Capture the cell that displays the provided text and extract its [x, y] central coordinate. 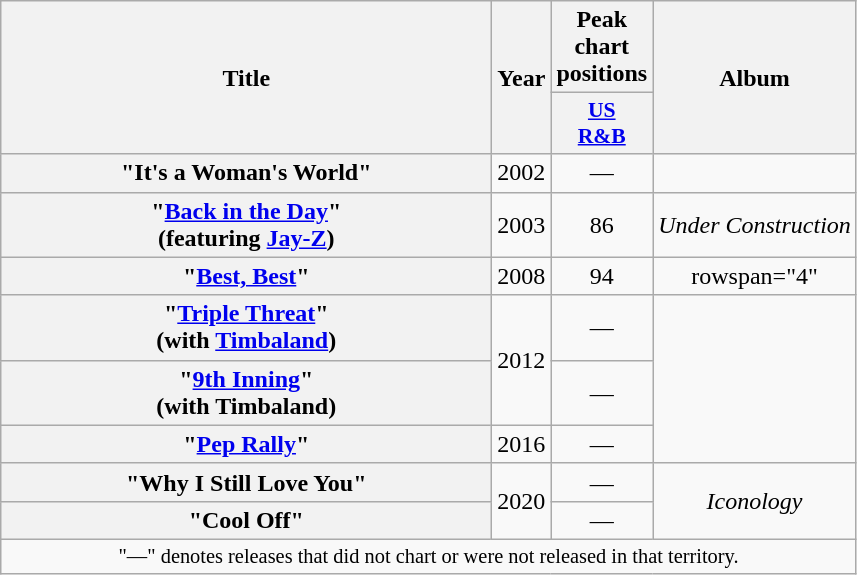
rowspan="4" [755, 276]
2008 [522, 276]
Peak chart positions [602, 47]
Year [522, 78]
"Pep Rally" [246, 444]
Title [246, 78]
Under Construction [755, 224]
2002 [522, 173]
2016 [522, 444]
"9th Inning"(with Timbaland) [246, 392]
"Cool Off" [246, 520]
USR&B [602, 124]
2003 [522, 224]
"It's a Woman's World" [246, 173]
"Best, Best" [246, 276]
2012 [522, 360]
"Back in the Day"(featuring Jay-Z) [246, 224]
Album [755, 78]
94 [602, 276]
"—" denotes releases that did not chart or were not released in that territory. [429, 556]
86 [602, 224]
Iconology [755, 501]
"Triple Threat"(with Timbaland) [246, 328]
2020 [522, 501]
"Why I Still Love You" [246, 482]
